Provide the (X, Y) coordinate of the cell's center where the given text is located.  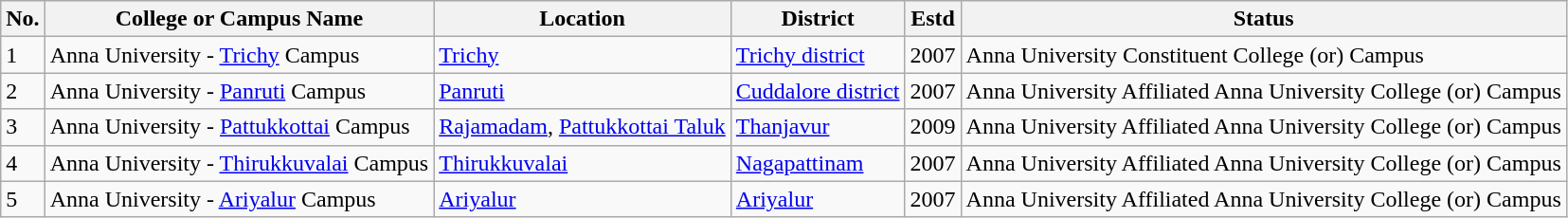
Trichy district (818, 55)
Rajamadam, Pattukkottai Taluk (583, 127)
Thanjavur (818, 127)
Trichy (583, 55)
Status (1264, 19)
Location (583, 19)
No. (23, 19)
District (818, 19)
Thirukkuvalai (583, 163)
2009 (932, 127)
Cuddalore district (818, 91)
Anna University - Pattukkottai Campus (239, 127)
2 (23, 91)
3 (23, 127)
1 (23, 55)
Anna University - Trichy Campus (239, 55)
College or Campus Name (239, 19)
Anna University Constituent College (or) Campus (1264, 55)
4 (23, 163)
Nagapattinam (818, 163)
Estd (932, 19)
Anna University - Ariyalur Campus (239, 199)
5 (23, 199)
Anna University - Panruti Campus (239, 91)
Panruti (583, 91)
Anna University - Thirukkuvalai Campus (239, 163)
